Pinpoint the cell where the given text exists, returning its (X, Y) midpoint coordinate. 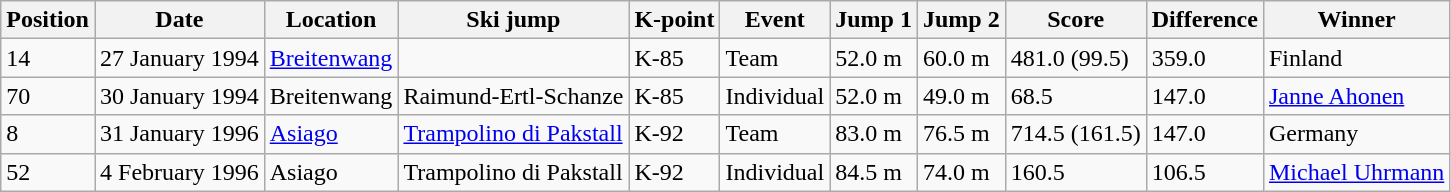
K-point (674, 20)
Score (1076, 20)
Finland (1356, 58)
31 January 1996 (179, 134)
Difference (1204, 20)
Janne Ahonen (1356, 96)
49.0 m (961, 96)
14 (48, 58)
60.0 m (961, 58)
70 (48, 96)
Jump 1 (874, 20)
27 January 1994 (179, 58)
Ski jump (514, 20)
74.0 m (961, 172)
84.5 m (874, 172)
160.5 (1076, 172)
106.5 (1204, 172)
76.5 m (961, 134)
Location (331, 20)
4 February 1996 (179, 172)
481.0 (99.5) (1076, 58)
30 January 1994 (179, 96)
359.0 (1204, 58)
83.0 m (874, 134)
8 (48, 134)
Event (775, 20)
Germany (1356, 134)
Jump 2 (961, 20)
Raimund-Ertl-Schanze (514, 96)
714.5 (161.5) (1076, 134)
52 (48, 172)
Date (179, 20)
Position (48, 20)
68.5 (1076, 96)
Winner (1356, 20)
Michael Uhrmann (1356, 172)
